Output the (x, y) coordinate of the center of the cell containing the given text.  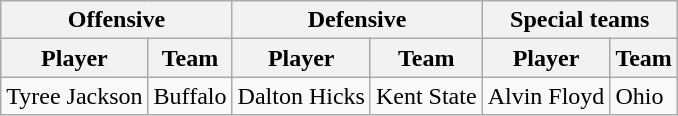
Buffalo (190, 96)
Ohio (644, 96)
Tyree Jackson (74, 96)
Special teams (580, 20)
Offensive (116, 20)
Kent State (426, 96)
Defensive (357, 20)
Alvin Floyd (546, 96)
Dalton Hicks (301, 96)
